Return (X, Y) of the center of cell containing provided text 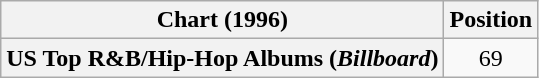
Position (491, 20)
Chart (1996) (222, 20)
US Top R&B/Hip-Hop Albums (Billboard) (222, 58)
69 (491, 58)
